Provide the (X, Y) coordinate of the cell's center where the given text is located.  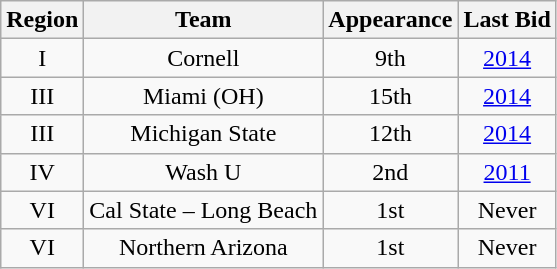
Cal State – Long Beach (204, 210)
12th (390, 134)
Appearance (390, 20)
2011 (507, 172)
Northern Arizona (204, 248)
Wash U (204, 172)
IV (42, 172)
Region (42, 20)
Miami (OH) (204, 96)
Cornell (204, 58)
2nd (390, 172)
Team (204, 20)
I (42, 58)
Michigan State (204, 134)
9th (390, 58)
Last Bid (507, 20)
15th (390, 96)
